For the text-containing cell, return its midpoint in (X, Y) coordinate format. 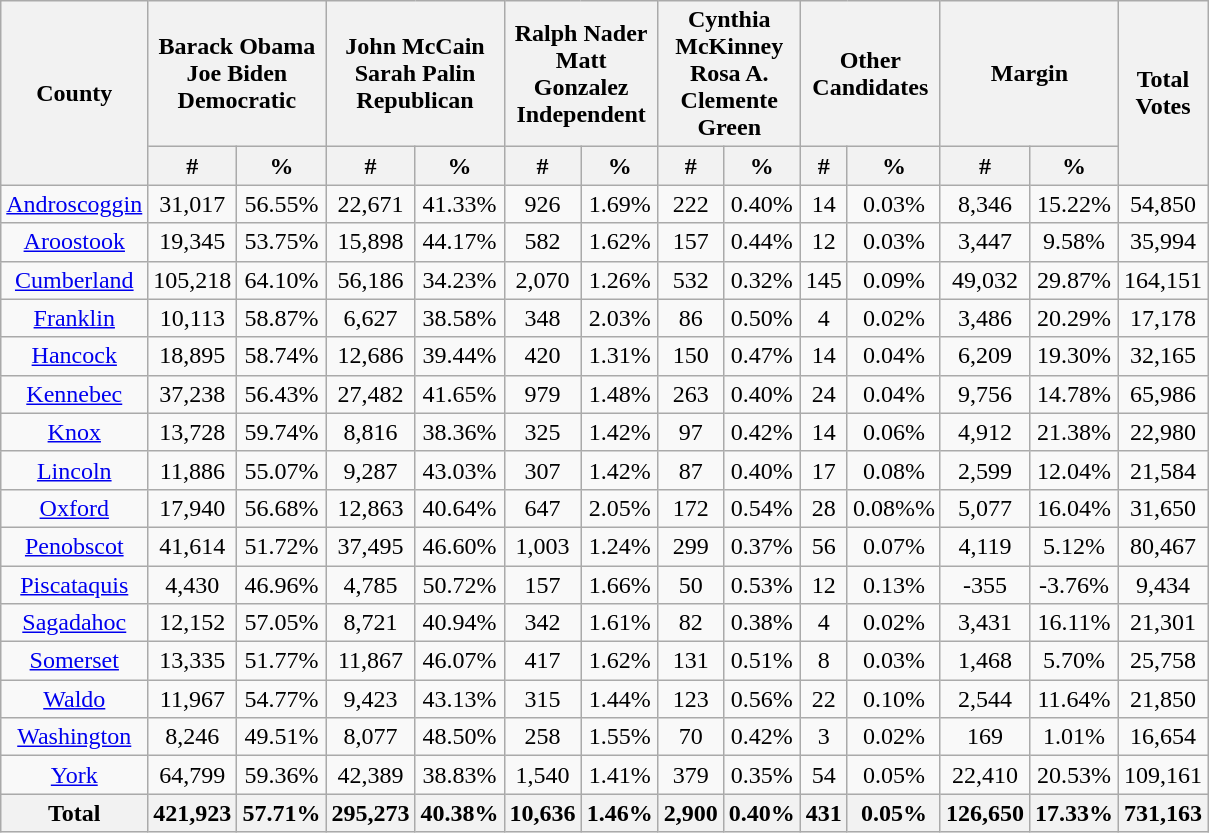
0.06% (894, 432)
Sagadahoc (74, 623)
38.83% (460, 775)
Washington (74, 737)
Cumberland (74, 280)
56.43% (282, 394)
13,728 (192, 432)
Kennebec (74, 394)
65,986 (1164, 394)
38.36% (460, 432)
27,482 (370, 394)
8,816 (370, 432)
0.07% (894, 546)
Aroostook (74, 242)
342 (542, 623)
York (74, 775)
11.64% (1074, 699)
14.78% (1074, 394)
123 (690, 699)
11,867 (370, 661)
Somerset (74, 661)
12,152 (192, 623)
420 (542, 356)
0.38% (762, 623)
43.03% (460, 470)
Oxford (74, 508)
Total Votes (1164, 93)
40.64% (460, 508)
2,900 (690, 813)
3,447 (984, 242)
17,940 (192, 508)
1.46% (620, 813)
0.37% (762, 546)
46.60% (460, 546)
54,850 (1164, 204)
21,850 (1164, 699)
Cynthia McKinneyRosa A. ClementeGreen (729, 74)
Waldo (74, 699)
57.71% (282, 813)
299 (690, 546)
109,161 (1164, 775)
24 (824, 394)
40.94% (460, 623)
48.50% (460, 737)
87 (690, 470)
-3.76% (1074, 585)
42,389 (370, 775)
647 (542, 508)
258 (542, 737)
3 (824, 737)
9,434 (1164, 585)
41.65% (460, 394)
222 (690, 204)
1.01% (1074, 737)
0.10% (894, 699)
44.17% (460, 242)
172 (690, 508)
11,886 (192, 470)
1,003 (542, 546)
51.72% (282, 546)
56.55% (282, 204)
1.61% (620, 623)
22,410 (984, 775)
54 (824, 775)
532 (690, 280)
1.69% (620, 204)
1.24% (620, 546)
12,686 (370, 356)
82 (690, 623)
41,614 (192, 546)
59.74% (282, 432)
0.47% (762, 356)
50 (690, 585)
County (74, 93)
46.07% (460, 661)
1.44% (620, 699)
Ralph NaderMatt GonzalezIndependent (581, 74)
5.12% (1074, 546)
Piscataquis (74, 585)
5.70% (1074, 661)
31,017 (192, 204)
3,431 (984, 623)
10,636 (542, 813)
21.38% (1074, 432)
1.66% (620, 585)
1.26% (620, 280)
164,151 (1164, 280)
86 (690, 318)
131 (690, 661)
16,654 (1164, 737)
9,287 (370, 470)
9,423 (370, 699)
22,671 (370, 204)
21,301 (1164, 623)
0.08% (894, 470)
Margin (1029, 74)
0.56% (762, 699)
56.68% (282, 508)
58.87% (282, 318)
4,785 (370, 585)
41.33% (460, 204)
17.33% (1074, 813)
35,994 (1164, 242)
9,756 (984, 394)
40.38% (460, 813)
8,246 (192, 737)
1.41% (620, 775)
8,077 (370, 737)
Total (74, 813)
51.77% (282, 661)
9.58% (1074, 242)
8,721 (370, 623)
21,584 (1164, 470)
0.09% (894, 280)
979 (542, 394)
307 (542, 470)
417 (542, 661)
49.51% (282, 737)
64,799 (192, 775)
0.50% (762, 318)
15.22% (1074, 204)
97 (690, 432)
1.31% (620, 356)
263 (690, 394)
2.05% (620, 508)
6,209 (984, 356)
39.44% (460, 356)
19,345 (192, 242)
315 (542, 699)
20.29% (1074, 318)
0.32% (762, 280)
50.72% (460, 585)
11,967 (192, 699)
1,540 (542, 775)
0.51% (762, 661)
58.74% (282, 356)
John McCainSarah PalinRepublican (415, 74)
34.23% (460, 280)
Barack ObamaJoe BidenDemocratic (237, 74)
325 (542, 432)
421,923 (192, 813)
4,912 (984, 432)
32,165 (1164, 356)
64.10% (282, 280)
Androscoggin (74, 204)
1,468 (984, 661)
10,113 (192, 318)
431 (824, 813)
150 (690, 356)
1.48% (620, 394)
54.77% (282, 699)
926 (542, 204)
Knox (74, 432)
Penobscot (74, 546)
22,980 (1164, 432)
8 (824, 661)
2,544 (984, 699)
53.75% (282, 242)
57.05% (282, 623)
5,077 (984, 508)
1.55% (620, 737)
126,650 (984, 813)
348 (542, 318)
145 (824, 280)
46.96% (282, 585)
17 (824, 470)
3,486 (984, 318)
Franklin (74, 318)
49,032 (984, 280)
0.08%% (894, 508)
0.35% (762, 775)
295,273 (370, 813)
Lincoln (74, 470)
379 (690, 775)
6,627 (370, 318)
Hancock (74, 356)
16.04% (1074, 508)
0.13% (894, 585)
31,650 (1164, 508)
169 (984, 737)
16.11% (1074, 623)
13,335 (192, 661)
29.87% (1074, 280)
2,599 (984, 470)
-355 (984, 585)
0.54% (762, 508)
2.03% (620, 318)
105,218 (192, 280)
20.53% (1074, 775)
12.04% (1074, 470)
15,898 (370, 242)
28 (824, 508)
731,163 (1164, 813)
37,495 (370, 546)
Other Candidates (870, 74)
70 (690, 737)
4,119 (984, 546)
22 (824, 699)
59.36% (282, 775)
8,346 (984, 204)
56 (824, 546)
17,178 (1164, 318)
582 (542, 242)
0.53% (762, 585)
0.44% (762, 242)
4,430 (192, 585)
19.30% (1074, 356)
56,186 (370, 280)
18,895 (192, 356)
25,758 (1164, 661)
38.58% (460, 318)
12,863 (370, 508)
55.07% (282, 470)
37,238 (192, 394)
2,070 (542, 280)
80,467 (1164, 546)
43.13% (460, 699)
